Return the (X, Y) coordinate for the center point of the cell that contains the specified text.  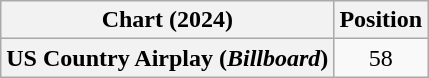
58 (381, 58)
Chart (2024) (168, 20)
Position (381, 20)
US Country Airplay (Billboard) (168, 58)
